Capture the cell that displays the provided text and extract its (x, y) central coordinate. 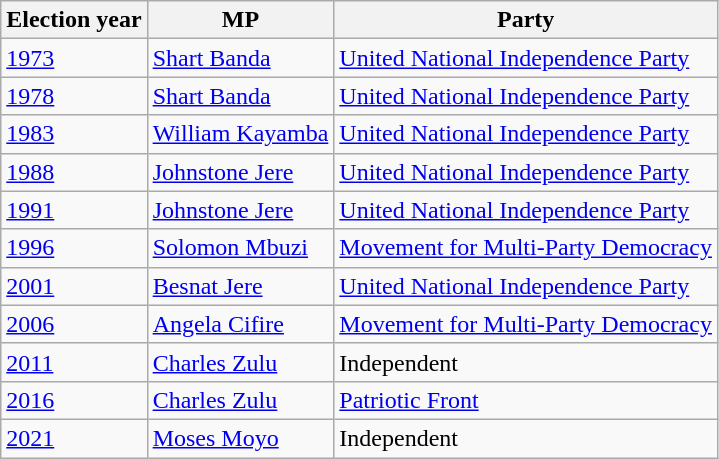
1991 (74, 210)
MP (240, 20)
2011 (74, 362)
1996 (74, 248)
Election year (74, 20)
1983 (74, 134)
Solomon Mbuzi (240, 248)
Besnat Jere (240, 286)
William Kayamba (240, 134)
2016 (74, 400)
2006 (74, 324)
Patriotic Front (526, 400)
Party (526, 20)
1978 (74, 96)
2001 (74, 286)
1973 (74, 58)
Moses Moyo (240, 438)
Angela Cifire (240, 324)
2021 (74, 438)
1988 (74, 172)
